Return (X, Y) of the center of cell containing provided text 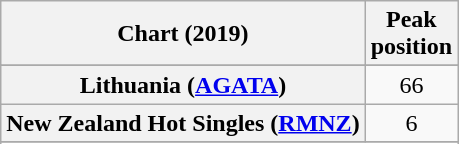
6 (411, 123)
66 (411, 85)
Chart (2019) (183, 34)
New Zealand Hot Singles (RMNZ) (183, 123)
Peakposition (411, 34)
Lithuania (AGATA) (183, 85)
